Return the (x, y) coordinate for the center point of the cell that contains the specified text.  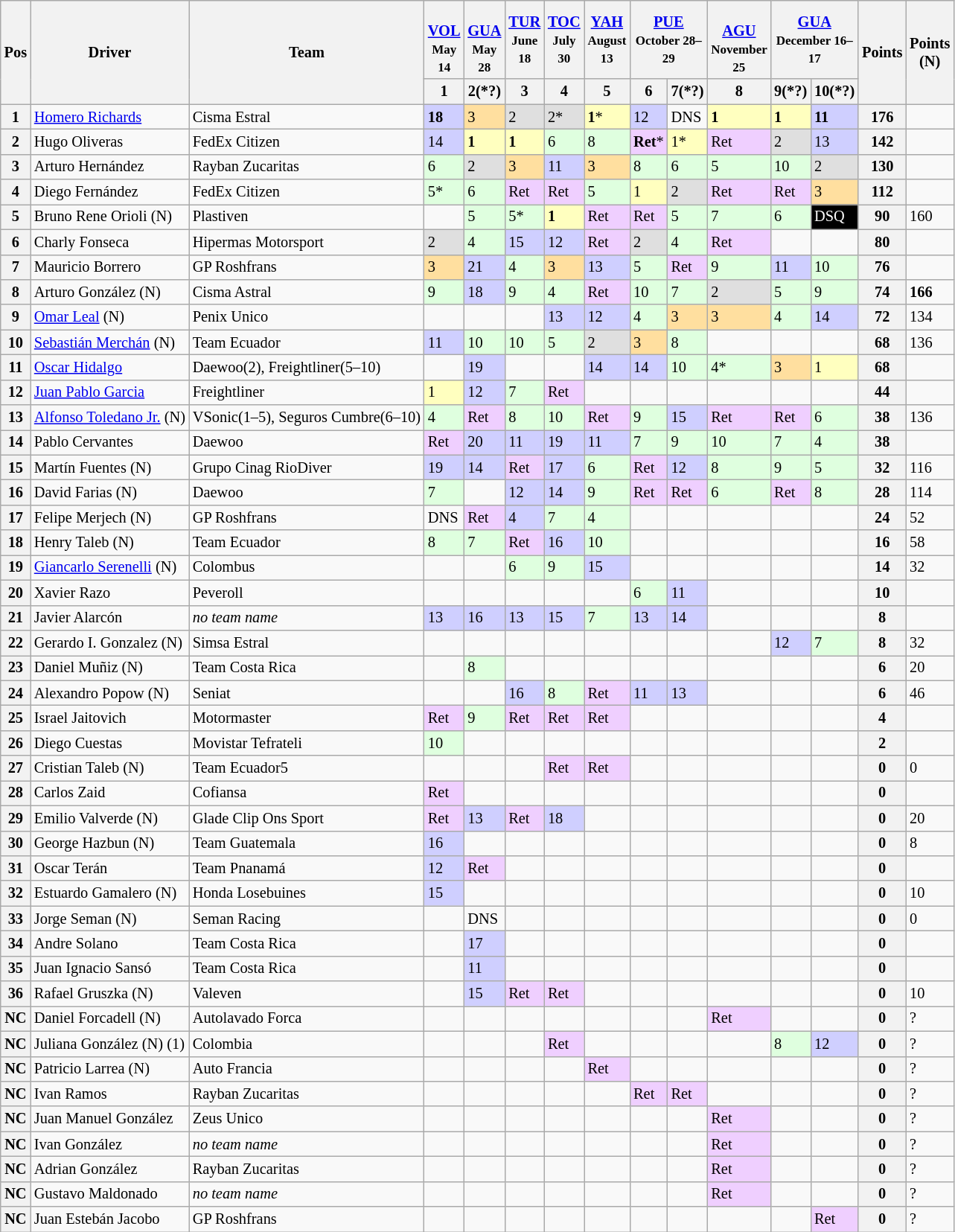
Plastiven (307, 217)
Giancarlo Serenelli (N) (110, 567)
22 (16, 642)
Juan Pablo Garcia (110, 392)
Oscar Hidalgo (110, 367)
Autolavado Forca (307, 1018)
58 (930, 543)
Diego Cuestas (110, 743)
Driver (110, 52)
Seniat (307, 693)
23 (16, 668)
112 (882, 192)
Cristian Taleb (N) (110, 768)
Team Guatemala (307, 843)
176 (882, 117)
Hipermas Motorsport (307, 242)
VOLMay 14 (444, 39)
Emilio Valverde (N) (110, 818)
Alexandro Popow (N) (110, 693)
Team Pnanamá (307, 868)
130 (882, 167)
33 (16, 919)
GUADecember 16–17 (814, 39)
Grupo Cinag RioDiver (307, 467)
AGUNovember 25 (738, 39)
Colombus (307, 567)
29 (16, 818)
46 (930, 693)
35 (16, 968)
PUEOctober 28–29 (668, 39)
Freightliner (307, 392)
114 (930, 492)
Felipe Merjech (N) (110, 517)
David Farias (N) (110, 492)
25 (16, 718)
142 (882, 141)
Israel Jaitovich (110, 718)
160 (930, 217)
9(*?) (790, 92)
Cofiansa (307, 793)
Mauricio Borrero (110, 267)
34 (16, 943)
Gerardo I. Gonzalez (N) (110, 642)
Cisma Estral (307, 117)
George Hazbun (N) (110, 843)
7(*?) (688, 92)
31 (16, 868)
Jorge Seman (N) (110, 919)
Team (307, 52)
Sebastián Merchán (N) (110, 342)
Henry Taleb (N) (110, 543)
Andre Solano (110, 943)
Daewoo(2), Freightliner(5–10) (307, 367)
Arturo Hernández (110, 167)
52 (930, 517)
74 (882, 292)
Glade Clip Ons Sport (307, 818)
44 (882, 392)
Carlos Zaid (110, 793)
DSQ (834, 217)
Team Ecuador5 (307, 768)
Alfonso Toledano Jr. (N) (110, 418)
Seman Racing (307, 919)
Juan Estebán Jacobo (110, 1219)
Ivan Ramos (110, 1094)
27 (16, 768)
Arturo González (N) (110, 292)
Homero Richards (110, 117)
Omar Leal (N) (110, 317)
Martín Fuentes (N) (110, 467)
TURJune 18 (524, 39)
2* (564, 117)
30 (16, 843)
Ret* (648, 141)
Motormaster (307, 718)
Adrian González (110, 1169)
Bruno Rene Orioli (N) (110, 217)
90 (882, 217)
Oscar Terán (110, 868)
Zeus Unico (307, 1119)
Auto Francia (307, 1069)
36 (16, 994)
Valeven (307, 994)
Charly Fonseca (110, 242)
YAHAugust 13 (607, 39)
Juan Manuel González (110, 1119)
Ivan González (110, 1144)
Javier Alarcón (110, 618)
Patricio Larrea (N) (110, 1069)
Cisma Astral (307, 292)
Daniel Forcadell (N) (110, 1018)
Penix Unico (307, 317)
Points (882, 52)
2(*?) (484, 92)
134 (930, 317)
4* (738, 367)
GUAMay 28 (484, 39)
Simsa Estral (307, 642)
10(*?) (834, 92)
Gustavo Maldonado (110, 1194)
Pablo Cervantes (110, 442)
Diego Fernández (110, 192)
VSonic(1–5), Seguros Cumbre(6–10) (307, 418)
Movistar Tefrateli (307, 743)
116 (930, 467)
Peveroll (307, 593)
Xavier Razo (110, 593)
166 (930, 292)
80 (882, 242)
Colombia (307, 1044)
Juan Ignacio Sansó (110, 968)
TOCJuly 30 (564, 39)
Points(N) (930, 52)
Hugo Oliveras (110, 141)
26 (16, 743)
Daniel Muñiz (N) (110, 668)
72 (882, 317)
Honda Losebuines (307, 893)
Juliana González (N) (1) (110, 1044)
76 (882, 267)
Pos (16, 52)
Estuardo Gamalero (N) (110, 893)
Rafael Gruszka (N) (110, 994)
